Identify which cell holds the provided text, then report its (X, Y) central coordinate. 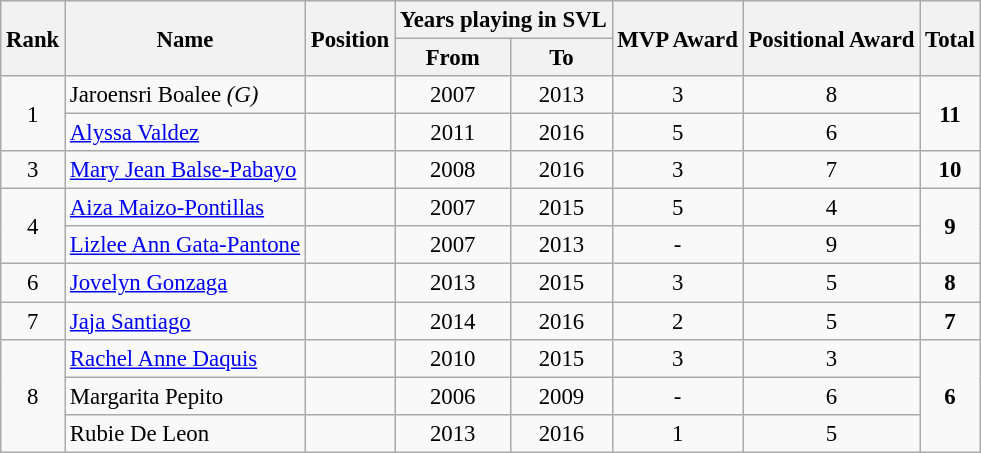
Aiza Maizo-Pontillas (186, 208)
MVP Award (678, 38)
2008 (452, 170)
Jaja Santiago (186, 321)
From (452, 58)
Mary Jean Balse-Pabayo (186, 170)
Margarita Pepito (186, 396)
Jaroensri Boalee (G) (186, 95)
Alyssa Valdez (186, 133)
2 (678, 321)
2011 (452, 133)
Positional Award (832, 38)
Position (350, 38)
10 (950, 170)
Rachel Anne Daquis (186, 358)
2006 (452, 396)
Total (950, 38)
Jovelyn Gonzaga (186, 283)
2009 (562, 396)
2010 (452, 358)
Name (186, 38)
Years playing in SVL (503, 20)
Lizlee Ann Gata-Pantone (186, 245)
11 (950, 114)
Rank (33, 38)
To (562, 58)
2014 (452, 321)
Rubie De Leon (186, 433)
